Return (x, y) of the center of cell containing provided text 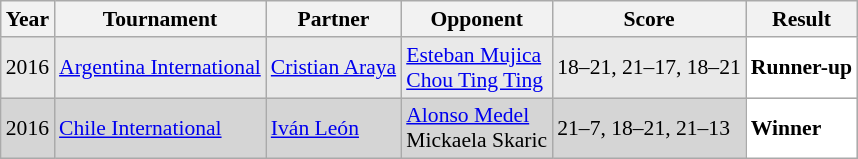
Winner (802, 128)
Alonso Medel Mickaela Skaric (476, 128)
Runner-up (802, 68)
Iván León (334, 128)
Score (649, 19)
Argentina International (160, 68)
Chile International (160, 128)
21–7, 18–21, 21–13 (649, 128)
Year (28, 19)
Tournament (160, 19)
18–21, 21–17, 18–21 (649, 68)
Cristian Araya (334, 68)
Partner (334, 19)
Esteban Mujica Chou Ting Ting (476, 68)
Opponent (476, 19)
Result (802, 19)
